Scan for the cell matching the given text and deliver its [x, y] coordinate at center. 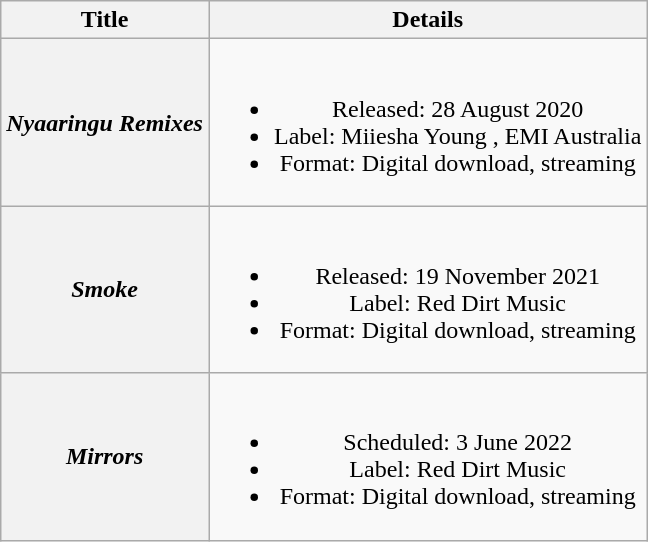
Smoke [105, 290]
Nyaaringu Remixes [105, 122]
Title [105, 20]
Scheduled: 3 June 2022Label: Red Dirt MusicFormat: Digital download, streaming [427, 456]
Details [427, 20]
Released: 19 November 2021Label: Red Dirt MusicFormat: Digital download, streaming [427, 290]
Released: 28 August 2020Label: Miiesha Young , EMI AustraliaFormat: Digital download, streaming [427, 122]
Mirrors [105, 456]
